Locate the cell with the specified text and output its (x, y) center coordinate. 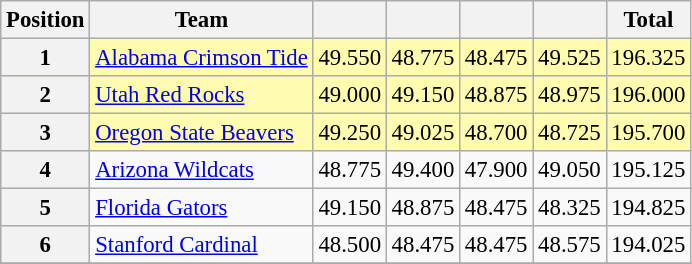
195.700 (648, 133)
194.025 (648, 245)
48.700 (496, 133)
194.825 (648, 208)
48.575 (570, 245)
48.325 (570, 208)
196.325 (648, 58)
Stanford Cardinal (202, 245)
49.550 (350, 58)
49.525 (570, 58)
6 (46, 245)
Team (202, 20)
Alabama Crimson Tide (202, 58)
Arizona Wildcats (202, 170)
49.025 (422, 133)
49.250 (350, 133)
4 (46, 170)
1 (46, 58)
49.050 (570, 170)
3 (46, 133)
49.400 (422, 170)
196.000 (648, 95)
48.500 (350, 245)
2 (46, 95)
Florida Gators (202, 208)
49.000 (350, 95)
Position (46, 20)
48.725 (570, 133)
47.900 (496, 170)
5 (46, 208)
Utah Red Rocks (202, 95)
195.125 (648, 170)
Total (648, 20)
48.975 (570, 95)
Oregon State Beavers (202, 133)
